Output the (x, y) coordinate of the center of the cell containing the given text.  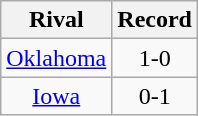
0-1 (155, 96)
Record (155, 20)
1-0 (155, 58)
Iowa (56, 96)
Oklahoma (56, 58)
Rival (56, 20)
